Capture the cell that displays the provided text and extract its [X, Y] central coordinate. 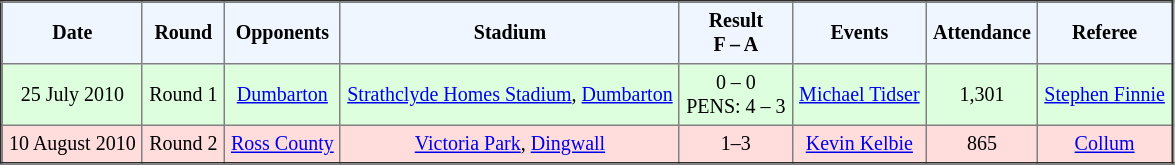
Result F – A [736, 33]
Opponents [282, 33]
Stadium [510, 33]
Round 1 [183, 95]
Strathclyde Homes Stadium, Dumbarton [510, 95]
Kevin Kelbie [859, 144]
Collum [1106, 144]
Round [183, 33]
0 – 0 PENS: 4 – 3 [736, 95]
Date [72, 33]
Victoria Park, Dingwall [510, 144]
Ross County [282, 144]
1,301 [982, 95]
Referee [1106, 33]
Attendance [982, 33]
Michael Tidser [859, 95]
Events [859, 33]
10 August 2010 [72, 144]
Dumbarton [282, 95]
25 July 2010 [72, 95]
1–3 [736, 144]
865 [982, 144]
Round 2 [183, 144]
Stephen Finnie [1106, 95]
